From the cell containing the given text, extract its center point as [X, Y] coordinate. 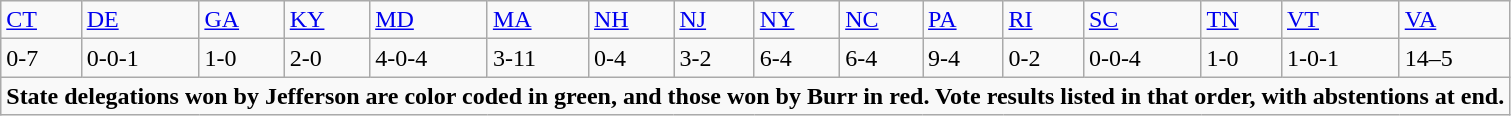
0-7 [41, 58]
14–5 [1454, 58]
3-11 [538, 58]
0-0-1 [140, 58]
3-2 [714, 58]
9-4 [963, 58]
KY [326, 20]
TN [1241, 20]
MD [429, 20]
0-2 [1043, 58]
VA [1454, 20]
RI [1043, 20]
NJ [714, 20]
SC [1142, 20]
2-0 [326, 58]
VT [1340, 20]
MA [538, 20]
NY [796, 20]
0-4 [630, 58]
1-0-1 [1340, 58]
DE [140, 20]
GA [242, 20]
CT [41, 20]
NC [882, 20]
4-0-4 [429, 58]
NH [630, 20]
PA [963, 20]
0-0-4 [1142, 58]
